Return (x, y) of the center of cell containing provided text 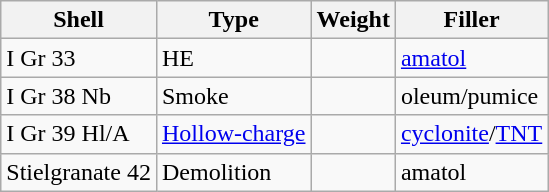
Hollow-charge (234, 134)
oleum/pumice (471, 96)
Stielgranate 42 (79, 172)
HE (234, 58)
Weight (353, 20)
I Gr 33 (79, 58)
Filler (471, 20)
I Gr 39 Hl/A (79, 134)
cyclonite/TNT (471, 134)
Demolition (234, 172)
I Gr 38 Nb (79, 96)
Shell (79, 20)
Type (234, 20)
Smoke (234, 96)
